Capture the cell that displays the provided text and extract its (x, y) central coordinate. 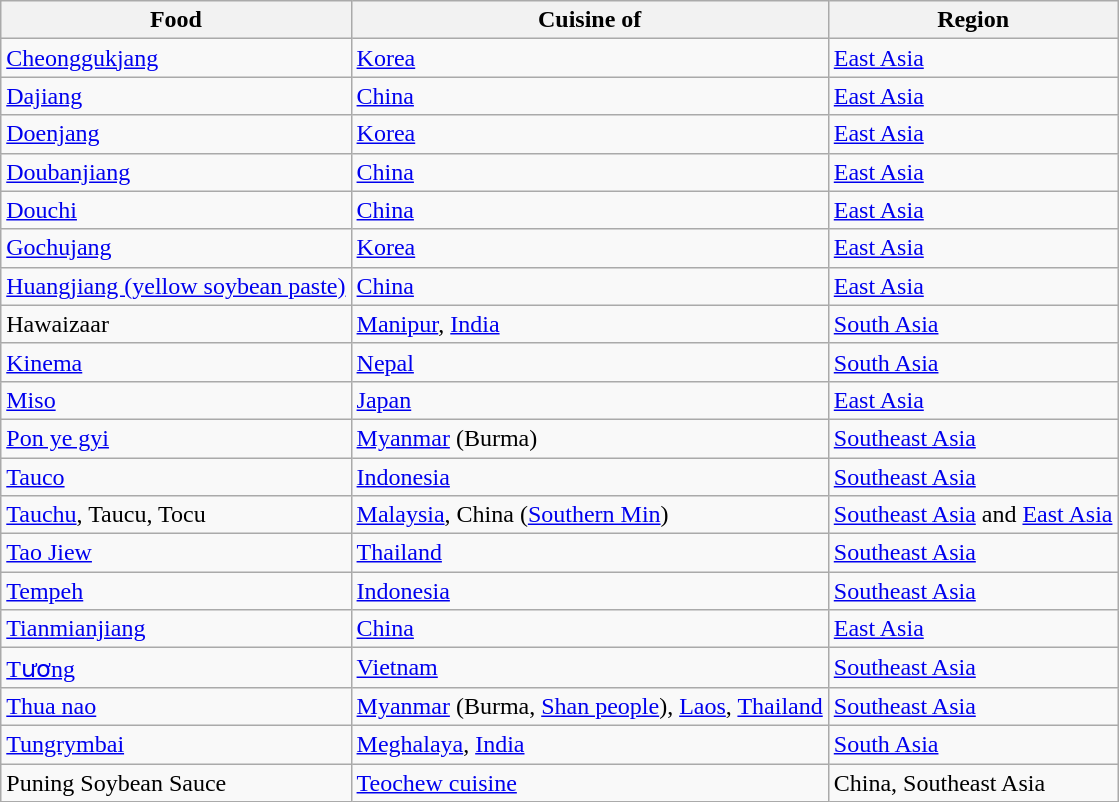
China, Southeast Asia (973, 783)
Food (176, 20)
Tauco (176, 477)
Doubanjiang (176, 172)
Tương (176, 668)
Hawaizaar (176, 324)
Tungrymbai (176, 744)
Kinema (176, 362)
Teochew cuisine (590, 783)
Myanmar (Burma, Shan people), Laos, Thailand (590, 706)
Region (973, 20)
Cheonggukjang (176, 58)
Meghalaya, India (590, 744)
Douchi (176, 210)
Southeast Asia and East Asia (973, 515)
Pon ye gyi (176, 438)
Manipur, India (590, 324)
Gochujang (176, 248)
Cuisine of (590, 20)
Doenjang (176, 134)
Myanmar (Burma) (590, 438)
Thailand (590, 553)
Huangjiang (yellow soybean paste) (176, 286)
Tempeh (176, 591)
Malaysia, China (Southern Min) (590, 515)
Tauchu, Taucu, Tocu (176, 515)
Japan (590, 400)
Thua nao (176, 706)
Miso (176, 400)
Nepal (590, 362)
Tao Jiew (176, 553)
Tianmianjiang (176, 629)
Puning Soybean Sauce (176, 783)
Dajiang (176, 96)
Vietnam (590, 668)
